Extract the (x, y) coordinate from the center of the cell holding the provided text.  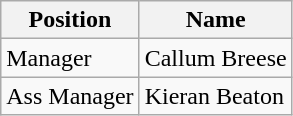
Name (216, 20)
Ass Manager (70, 96)
Callum Breese (216, 58)
Kieran Beaton (216, 96)
Manager (70, 58)
Position (70, 20)
